Capture the cell that displays the provided text and extract its [X, Y] central coordinate. 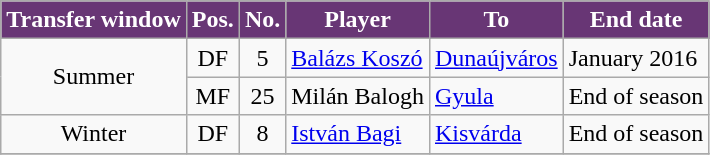
István Bagi [358, 134]
MF [212, 96]
To [496, 20]
Gyula [496, 96]
Milán Balogh [358, 96]
Dunaújváros [496, 58]
Balázs Koszó [358, 58]
Winter [94, 134]
Kisvárda [496, 134]
Pos. [212, 20]
5 [262, 58]
No. [262, 20]
8 [262, 134]
January 2016 [636, 58]
End date [636, 20]
Player [358, 20]
Summer [94, 77]
25 [262, 96]
Transfer window [94, 20]
